Pinpoint the cell where the given text exists, returning its [x, y] midpoint coordinate. 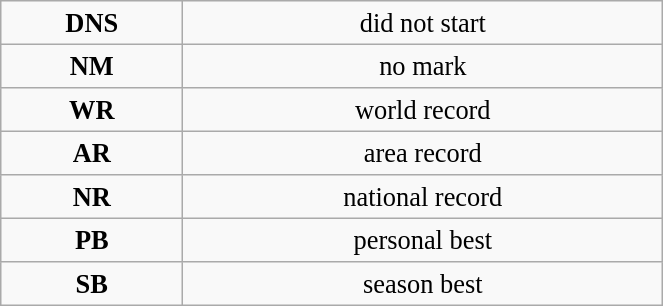
WR [92, 109]
no mark [423, 66]
world record [423, 109]
SB [92, 284]
area record [423, 153]
season best [423, 284]
DNS [92, 22]
NM [92, 66]
AR [92, 153]
did not start [423, 22]
NR [92, 197]
PB [92, 240]
personal best [423, 240]
national record [423, 197]
